From the cell containing the given text, extract its center point as [X, Y] coordinate. 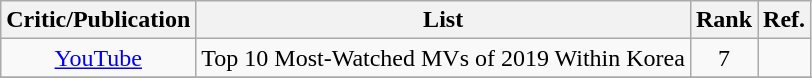
7 [724, 58]
Ref. [784, 20]
YouTube [98, 58]
List [444, 20]
Rank [724, 20]
Critic/Publication [98, 20]
Top 10 Most-Watched MVs of 2019 Within Korea [444, 58]
